Capture the cell that displays the provided text and extract its (X, Y) central coordinate. 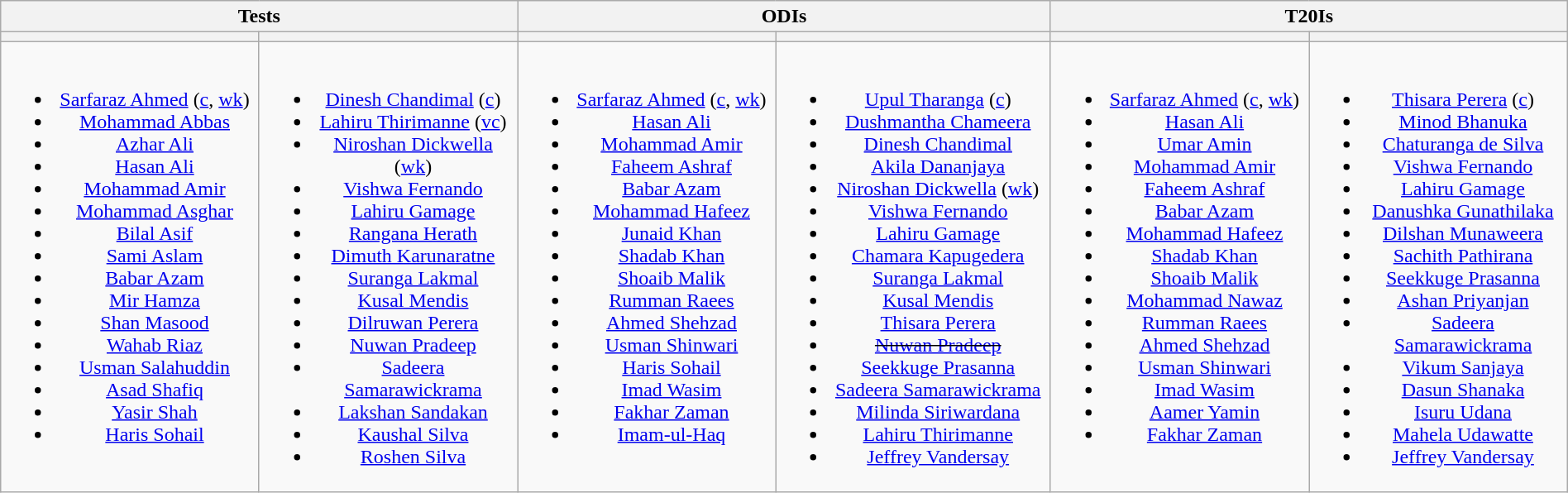
T20Is (1308, 17)
ODIs (784, 17)
Tests (260, 17)
